For the text-containing cell, return its midpoint in (x, y) coordinate format. 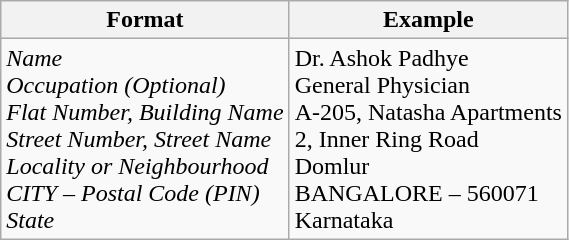
Format (145, 20)
Example (428, 20)
Dr. Ashok PadhyeGeneral PhysicianA-205, Natasha Apartments2, Inner Ring RoadDomlurBANGALORE – 560071Karnataka (428, 139)
NameOccupation (Optional)Flat Number, Building NameStreet Number, Street NameLocality or NeighbourhoodCITY – Postal Code (PIN)State (145, 139)
